From the cell containing the given text, extract its center point as [X, Y] coordinate. 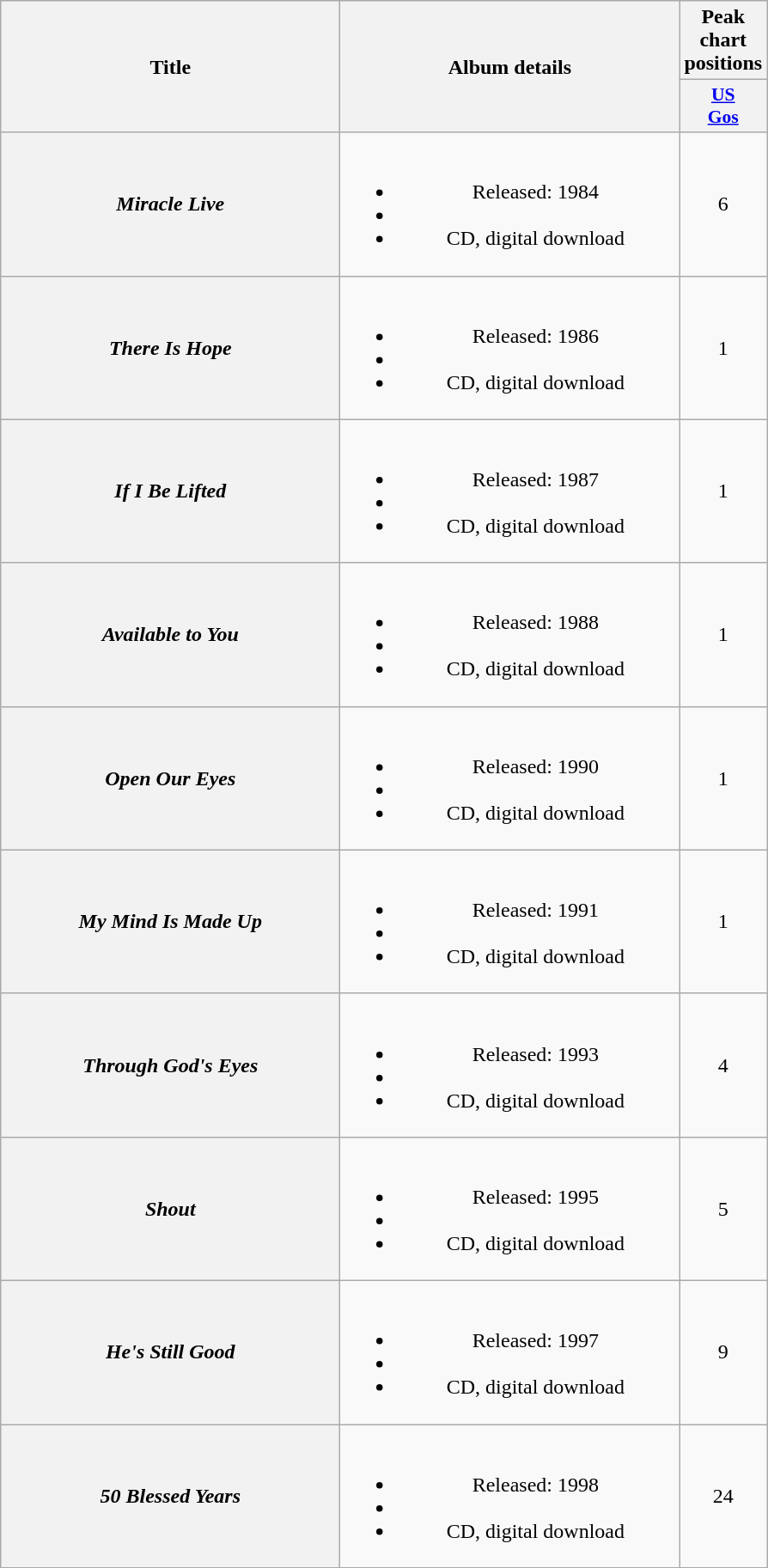
Released: 1993CD, digital download [510, 1065]
6 [723, 204]
Available to You [170, 634]
He's Still Good [170, 1352]
Released: 1997CD, digital download [510, 1352]
Released: 1988CD, digital download [510, 634]
Miracle Live [170, 204]
9 [723, 1352]
24 [723, 1497]
Released: 1995CD, digital download [510, 1208]
Released: 1987CD, digital download [510, 491]
Peak chart positions [723, 40]
5 [723, 1208]
Open Our Eyes [170, 778]
Shout [170, 1208]
Released: 1991CD, digital download [510, 921]
Through God's Eyes [170, 1065]
There Is Hope [170, 347]
Released: 1986CD, digital download [510, 347]
If I Be Lifted [170, 491]
My Mind Is Made Up [170, 921]
USGos [723, 107]
50 Blessed Years [170, 1497]
Released: 1998CD, digital download [510, 1497]
Released: 1990CD, digital download [510, 778]
4 [723, 1065]
Released: 1984CD, digital download [510, 204]
Title [170, 67]
Album details [510, 67]
